Return the [X, Y] coordinate for the center point of the cell that contains the specified text.  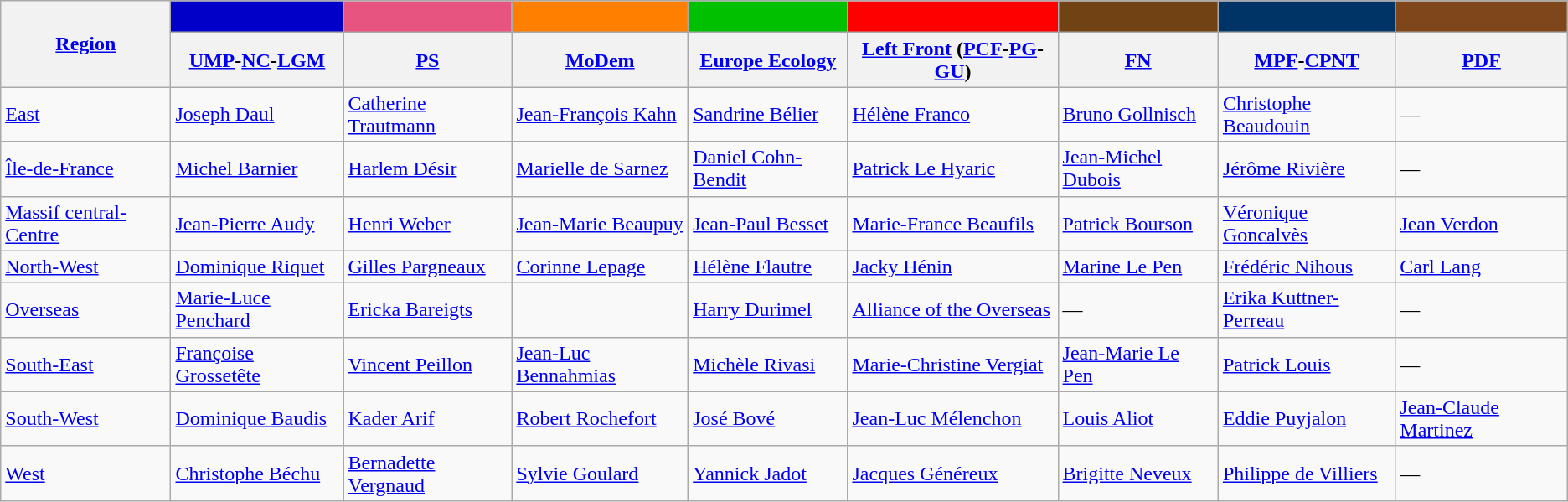
Frédéric Nihous [1307, 267]
Bernadette Vergnaud [427, 473]
Europe Ecology [768, 60]
Massif central-Centre [85, 223]
Gilles Pargneaux [427, 267]
MPF-CPNT [1307, 60]
Catherine Trautmann [427, 114]
Alliance of the Overseas [953, 310]
Dominique Riquet [257, 267]
Marie-Christine Vergiat [953, 364]
Hélène Franco [953, 114]
Marielle de Sarnez [600, 169]
Jean-Claude Martinez [1481, 419]
Corinne Lepage [600, 267]
Vincent Peillon [427, 364]
Harry Durimel [768, 310]
Marine Le Pen [1137, 267]
Marie-Luce Penchard [257, 310]
PS [427, 60]
Jean-Michel Dubois [1137, 169]
Henri Weber [427, 223]
Philippe de Villiers [1307, 473]
Patrick Le Hyaric [953, 169]
Jacques Généreux [953, 473]
Overseas [85, 310]
Jean Verdon [1481, 223]
Hélène Flautre [768, 267]
José Bové [768, 419]
FN [1137, 60]
Brigitte Neveux [1137, 473]
Harlem Désir [427, 169]
Patrick Louis [1307, 364]
Jérôme Rivière [1307, 169]
Patrick Bourson [1137, 223]
Eddie Puyjalon [1307, 419]
South-West [85, 419]
Robert Rochefort [600, 419]
Michèle Rivasi [768, 364]
Jean-Marie Le Pen [1137, 364]
South-East [85, 364]
West [85, 473]
Sylvie Goulard [600, 473]
Louis Aliot [1137, 419]
MoDem [600, 60]
Christophe Beaudouin [1307, 114]
Jacky Hénin [953, 267]
Region [85, 44]
Dominique Baudis [257, 419]
Jean-Luc Mélenchon [953, 419]
Carl Lang [1481, 267]
Île-de-France [85, 169]
Françoise Grossetête [257, 364]
Erika Kuttner-Perreau [1307, 310]
Daniel Cohn-Bendit [768, 169]
Joseph Daul [257, 114]
Marie-France Beaufils [953, 223]
Left Front (PCF-PG-GU) [953, 60]
Jean-Marie Beaupuy [600, 223]
Kader Arif [427, 419]
Yannick Jadot [768, 473]
Bruno Gollnisch [1137, 114]
Jean-Luc Bennahmias [600, 364]
North-West [85, 267]
Christophe Béchu [257, 473]
Ericka Bareigts [427, 310]
Michel Barnier [257, 169]
UMP-NC-LGM [257, 60]
Jean-Pierre Audy [257, 223]
PDF [1481, 60]
Jean-Paul Besset [768, 223]
Sandrine Bélier [768, 114]
Véronique Goncalvès [1307, 223]
Jean-François Kahn [600, 114]
East [85, 114]
